Extract the (x, y) coordinate from the center of the cell holding the provided text.  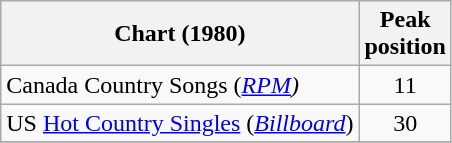
Canada Country Songs (RPM) (180, 85)
Chart (1980) (180, 34)
11 (405, 85)
30 (405, 123)
Peakposition (405, 34)
US Hot Country Singles (Billboard) (180, 123)
